Pinpoint the cell where the given text exists, returning its (x, y) midpoint coordinate. 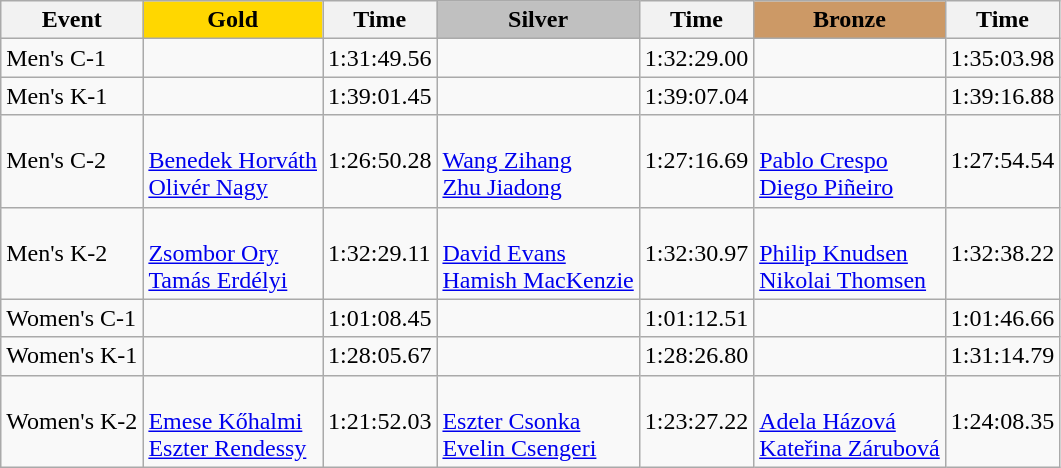
1:32:30.97 (696, 253)
1:01:12.51 (696, 318)
Gold (233, 20)
Philip KnudsenNikolai Thomsen (850, 253)
Women's K-2 (72, 421)
Women's C-1 (72, 318)
1:31:49.56 (380, 58)
1:32:38.22 (1002, 253)
1:31:14.79 (1002, 356)
David EvansHamish MacKenzie (538, 253)
Men's C-1 (72, 58)
Men's K-2 (72, 253)
Men's K-1 (72, 96)
Bronze (850, 20)
Eszter CsonkaEvelin Csengeri (538, 421)
1:39:01.45 (380, 96)
1:35:03.98 (1002, 58)
Event (72, 20)
1:21:52.03 (380, 421)
1:27:54.54 (1002, 161)
Wang ZihangZhu Jiadong (538, 161)
1:32:29.00 (696, 58)
1:32:29.11 (380, 253)
1:28:05.67 (380, 356)
1:01:46.66 (1002, 318)
1:27:16.69 (696, 161)
1:28:26.80 (696, 356)
Pablo CrespoDiego Piñeiro (850, 161)
Adela HázováKateřina Zárubová (850, 421)
Women's K-1 (72, 356)
Zsombor OryTamás Erdélyi (233, 253)
1:39:07.04 (696, 96)
Silver (538, 20)
1:23:27.22 (696, 421)
1:24:08.35 (1002, 421)
Men's C-2 (72, 161)
Emese KőhalmiEszter Rendessy (233, 421)
1:26:50.28 (380, 161)
1:01:08.45 (380, 318)
Benedek HorváthOlivér Nagy (233, 161)
1:39:16.88 (1002, 96)
